Find where the given text appears and provide that cell's center as [X, Y] coordinate. 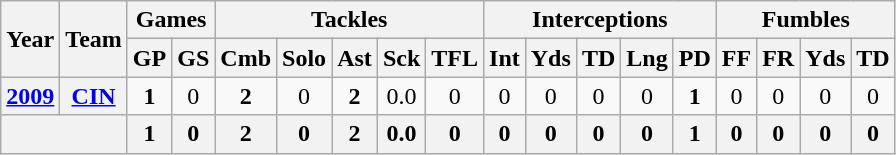
Ast [355, 58]
FF [736, 58]
GP [149, 58]
Year [30, 39]
Fumbles [806, 20]
Lng [647, 58]
Team [94, 39]
GS [194, 58]
Int [505, 58]
Interceptions [600, 20]
Cmb [246, 58]
FR [778, 58]
Tackles [350, 20]
2009 [30, 96]
PD [694, 58]
CIN [94, 96]
Sck [401, 58]
Games [170, 20]
TFL [455, 58]
Solo [304, 58]
